Return (x, y) of the center of cell containing provided text 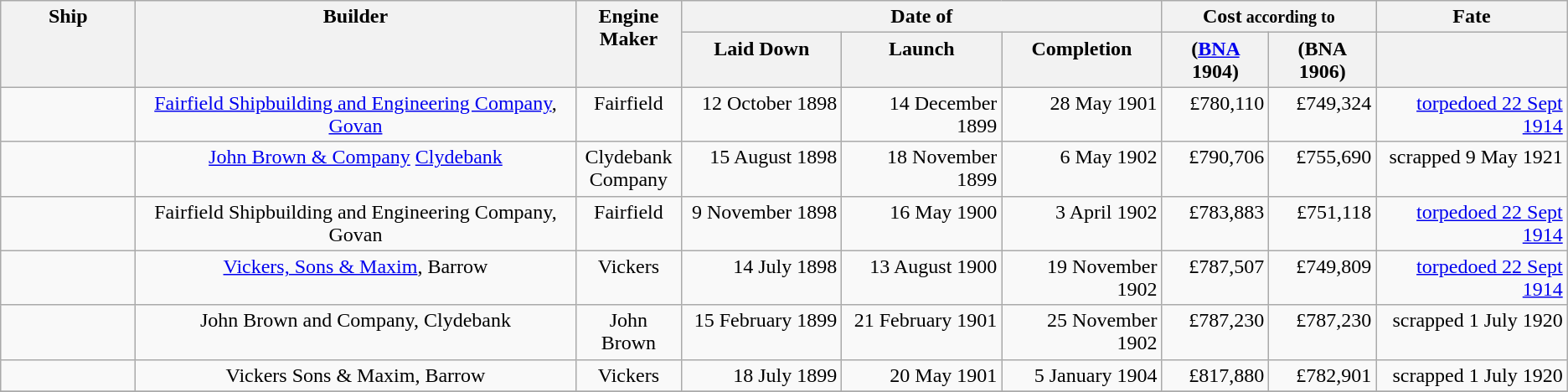
Ship (69, 44)
Completion (1082, 60)
5 January 1904 (1082, 375)
19 November 1902 (1082, 278)
13 August 1900 (921, 278)
£751,118 (1323, 223)
3 April 1902 (1082, 223)
18 July 1899 (762, 375)
John Brown and Company, Clydebank (355, 332)
£782,901 (1323, 375)
Builder (355, 44)
9 November 1898 (762, 223)
John Brown (628, 332)
ClydebankCompany (628, 169)
scrapped 9 May 1921 (1473, 169)
25 November 1902 (1082, 332)
£755,690 (1323, 169)
£780,110 (1215, 114)
£817,880 (1215, 375)
EngineMaker (628, 44)
16 May 1900 (921, 223)
15 August 1898 (762, 169)
£783,883 (1215, 223)
Fate (1473, 17)
Laid Down (762, 60)
£790,706 (1215, 169)
£787,507 (1215, 278)
15 February 1899 (762, 332)
(BNA 1904) (1215, 60)
(BNA 1906) (1323, 60)
£749,809 (1323, 278)
14 December 1899 (921, 114)
18 November 1899 (921, 169)
John Brown & Company Clydebank (355, 169)
Vickers, Sons & Maxim, Barrow (355, 278)
£749,324 (1323, 114)
6 May 1902 (1082, 169)
20 May 1901 (921, 375)
Vickers Sons & Maxim, Barrow (355, 375)
28 May 1901 (1082, 114)
12 October 1898 (762, 114)
14 July 1898 (762, 278)
Launch (921, 60)
Date of (921, 17)
21 February 1901 (921, 332)
Cost according to (1269, 17)
